Pinpoint the cell where the given text exists, returning its [X, Y] midpoint coordinate. 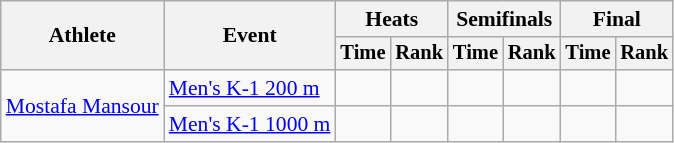
Heats [391, 19]
Event [250, 36]
Athlete [82, 36]
Mostafa Mansour [82, 106]
Men's K-1 1000 m [250, 124]
Final [616, 19]
Semifinals [504, 19]
Men's K-1 200 m [250, 88]
